Extract the [X, Y] coordinate from the center of the cell holding the provided text.  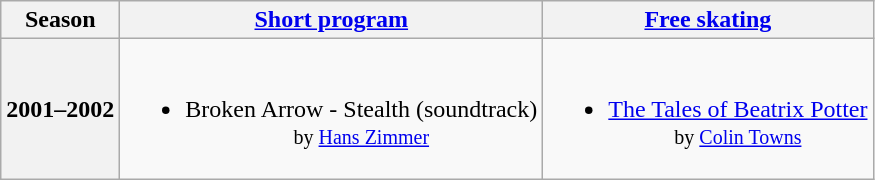
Broken Arrow - Stealth (soundtrack) by Hans Zimmer [332, 109]
The Tales of Beatrix Potter by Colin Towns [708, 109]
Short program [332, 20]
Season [60, 20]
Free skating [708, 20]
2001–2002 [60, 109]
